Capture the cell that displays the provided text and extract its [x, y] central coordinate. 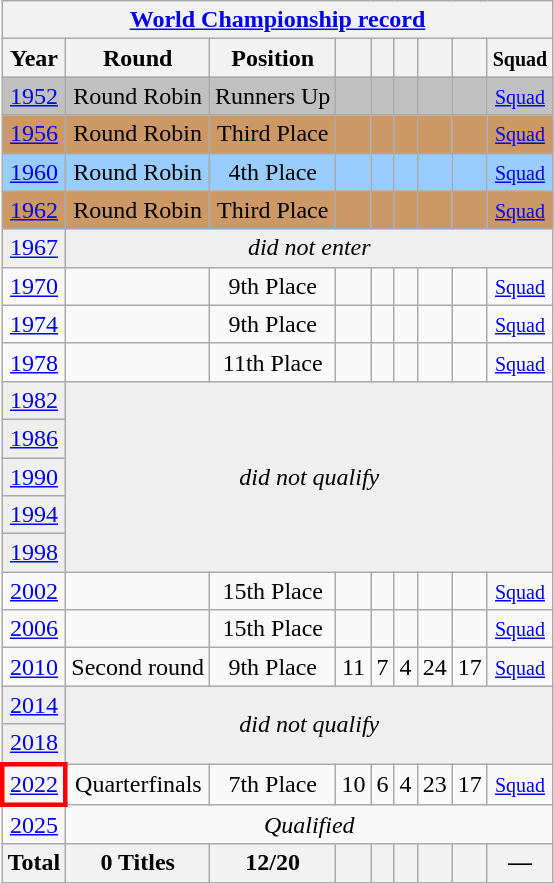
2022 [34, 784]
10 [354, 784]
1978 [34, 362]
— [520, 863]
Qualified [310, 825]
1956 [34, 134]
7th Place [273, 784]
1960 [34, 172]
2014 [34, 705]
Round [138, 58]
1986 [34, 438]
1952 [34, 96]
24 [434, 667]
6 [382, 784]
Quarterfinals [138, 784]
World Championship record [278, 20]
Total [34, 863]
1998 [34, 553]
1967 [34, 248]
2025 [34, 825]
1982 [34, 400]
did not enter [310, 248]
1974 [34, 324]
11th Place [273, 362]
23 [434, 784]
1962 [34, 210]
Year [34, 58]
7 [382, 667]
2002 [34, 591]
4th Place [273, 172]
Position [273, 58]
1970 [34, 286]
2010 [34, 667]
1994 [34, 515]
2006 [34, 629]
1990 [34, 477]
Runners Up [273, 96]
0 Titles [138, 863]
Second round [138, 667]
12/20 [273, 863]
11 [354, 667]
2018 [34, 744]
